Return [x, y] of the center of cell containing provided text 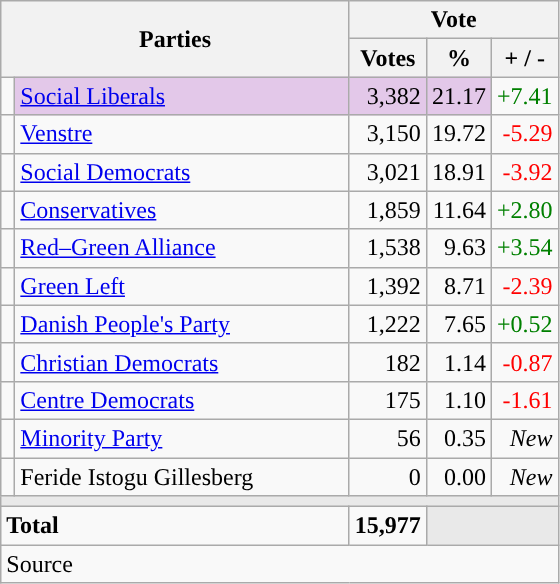
15,977 [388, 526]
9.63 [458, 248]
11.64 [458, 210]
56 [388, 438]
+2.80 [524, 210]
175 [388, 400]
0.00 [458, 477]
19.72 [458, 134]
182 [388, 362]
-5.29 [524, 134]
+ / - [524, 58]
7.65 [458, 324]
+7.41 [524, 96]
Feride Istogu Gillesberg [182, 477]
8.71 [458, 286]
Danish People's Party [182, 324]
1,222 [388, 324]
+3.54 [524, 248]
% [458, 58]
Source [280, 564]
Centre Democrats [182, 400]
Social Liberals [182, 96]
Minority Party [182, 438]
3,150 [388, 134]
+0.52 [524, 324]
1.14 [458, 362]
Social Democrats [182, 172]
1,538 [388, 248]
18.91 [458, 172]
Vote [454, 20]
Parties [176, 39]
Red–Green Alliance [182, 248]
-3.92 [524, 172]
3,021 [388, 172]
Votes [388, 58]
Conservatives [182, 210]
-2.39 [524, 286]
1.10 [458, 400]
Christian Democrats [182, 362]
-0.87 [524, 362]
-1.61 [524, 400]
3,382 [388, 96]
0 [388, 477]
1,859 [388, 210]
Venstre [182, 134]
Green Left [182, 286]
1,392 [388, 286]
21.17 [458, 96]
Total [176, 526]
0.35 [458, 438]
